Provide the (x, y) coordinate of the cell's center where the given text is located.  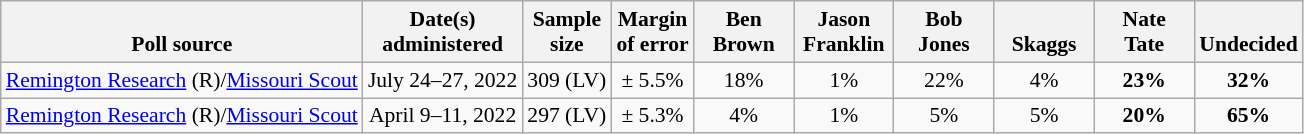
April 9–11, 2022 (442, 116)
65% (1248, 116)
23% (1144, 80)
18% (744, 80)
Marginof error (652, 32)
Skaggs (1044, 32)
± 5.5% (652, 80)
JasonFranklin (844, 32)
309 (LV) (566, 80)
Date(s)administered (442, 32)
32% (1248, 80)
July 24–27, 2022 (442, 80)
Poll source (182, 32)
22% (944, 80)
NateTate (1144, 32)
297 (LV) (566, 116)
20% (1144, 116)
BenBrown (744, 32)
± 5.3% (652, 116)
Undecided (1248, 32)
Samplesize (566, 32)
BobJones (944, 32)
